Scan for the cell matching the given text and deliver its [x, y] coordinate at center. 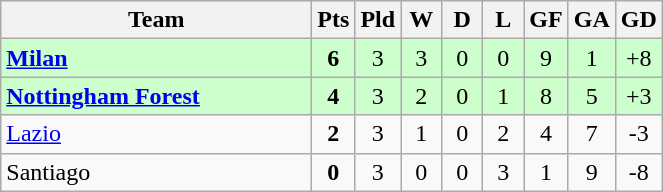
Lazio [156, 134]
+8 [638, 58]
-3 [638, 134]
Nottingham Forest [156, 96]
Santiago [156, 172]
L [504, 20]
-8 [638, 172]
Pld [378, 20]
7 [592, 134]
GA [592, 20]
8 [546, 96]
Team [156, 20]
5 [592, 96]
6 [334, 58]
W [422, 20]
GF [546, 20]
Pts [334, 20]
D [462, 20]
+3 [638, 96]
Milan [156, 58]
GD [638, 20]
